Detect which cell encompasses the target text, then output its (X, Y) center coordinate. 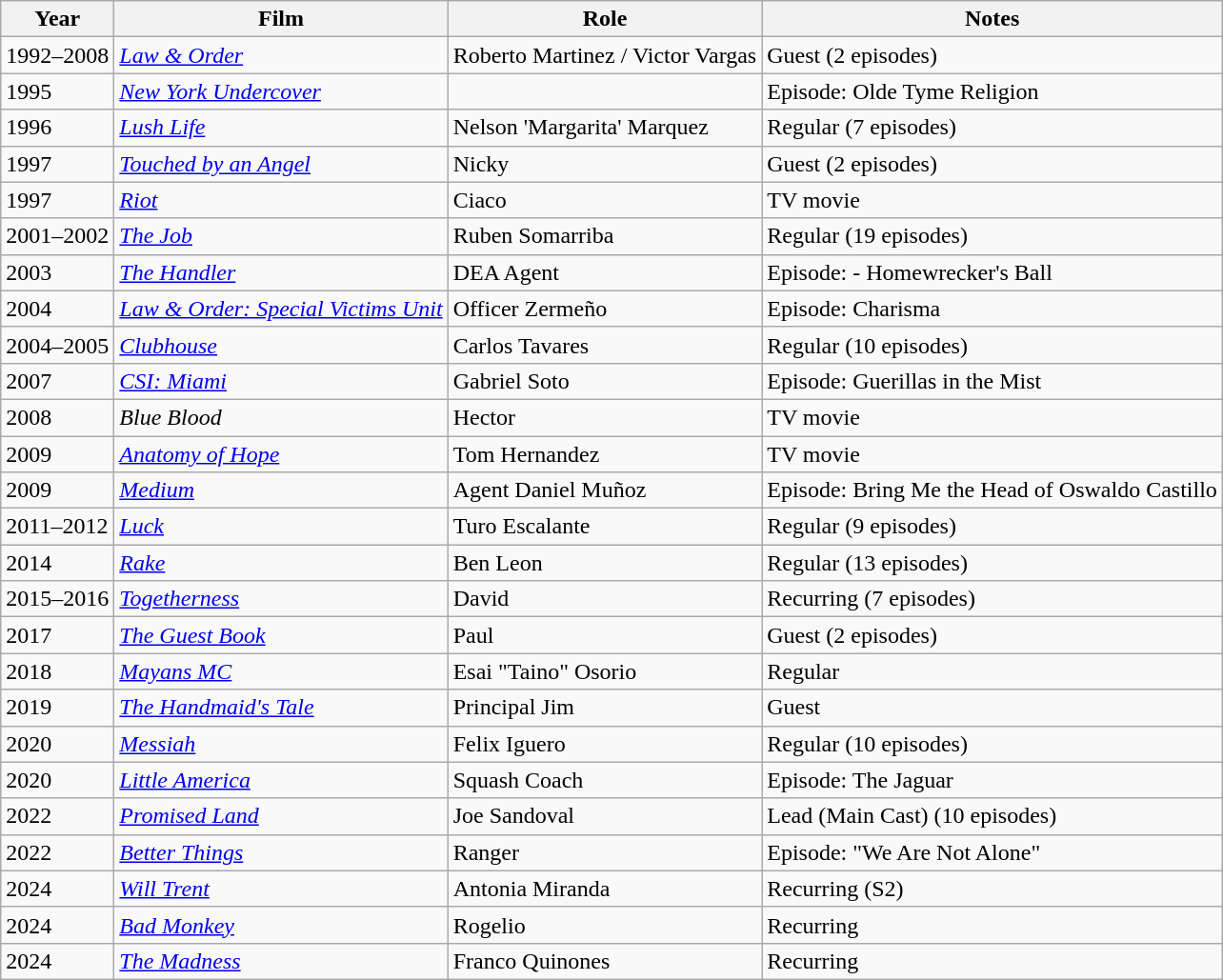
Nelson 'Margarita' Marquez (605, 128)
1995 (57, 91)
David (605, 599)
Guest (992, 708)
The Madness (281, 961)
2019 (57, 708)
Episode: Olde Tyme Religion (992, 91)
Notes (992, 19)
Episode: "We Are Not Alone" (992, 852)
The Handler (281, 272)
DEA Agent (605, 272)
CSI: Miami (281, 381)
Officer Zermeño (605, 309)
Antonia Miranda (605, 889)
Turo Escalante (605, 527)
New York Undercover (281, 91)
Ciaco (605, 200)
Agent Daniel Muñoz (605, 490)
2004–2005 (57, 345)
Recurring (S2) (992, 889)
Ruben Somarriba (605, 236)
Roberto Martinez / Victor Vargas (605, 55)
Paul (605, 635)
2018 (57, 671)
Episode: The Jaguar (992, 780)
Principal Jim (605, 708)
The Guest Book (281, 635)
Regular (13 episodes) (992, 563)
Togetherness (281, 599)
2011–2012 (57, 527)
Law & Order: Special Victims Unit (281, 309)
Regular (9 episodes) (992, 527)
Touched by an Angel (281, 164)
Anatomy of Hope (281, 454)
Mayans MC (281, 671)
Medium (281, 490)
Ben Leon (605, 563)
Gabriel Soto (605, 381)
The Handmaid's Tale (281, 708)
2015–2016 (57, 599)
Clubhouse (281, 345)
Episode: Charisma (992, 309)
Messiah (281, 744)
Law & Order (281, 55)
Blue Blood (281, 417)
Felix Iguero (605, 744)
Tom Hernandez (605, 454)
Better Things (281, 852)
Nicky (605, 164)
Esai "Taino" Osorio (605, 671)
Little America (281, 780)
Film (281, 19)
Carlos Tavares (605, 345)
1996 (57, 128)
Episode: - Homewrecker's Ball (992, 272)
2008 (57, 417)
Year (57, 19)
2007 (57, 381)
Rogelio (605, 925)
Promised Land (281, 816)
Ranger (605, 852)
2001–2002 (57, 236)
Regular (19 episodes) (992, 236)
Role (605, 19)
Bad Monkey (281, 925)
2003 (57, 272)
1992–2008 (57, 55)
Squash Coach (605, 780)
Luck (281, 527)
Franco Quinones (605, 961)
Episode: Guerillas in the Mist (992, 381)
Hector (605, 417)
Recurring (7 episodes) (992, 599)
Episode: Bring Me the Head of Oswaldo Castillo (992, 490)
Joe Sandoval (605, 816)
Will Trent (281, 889)
2017 (57, 635)
2014 (57, 563)
Regular (7 episodes) (992, 128)
Rake (281, 563)
2004 (57, 309)
Lead (Main Cast) (10 episodes) (992, 816)
Riot (281, 200)
The Job (281, 236)
Lush Life (281, 128)
Regular (992, 671)
